Output the (x, y) coordinate of the center of the cell containing the given text.  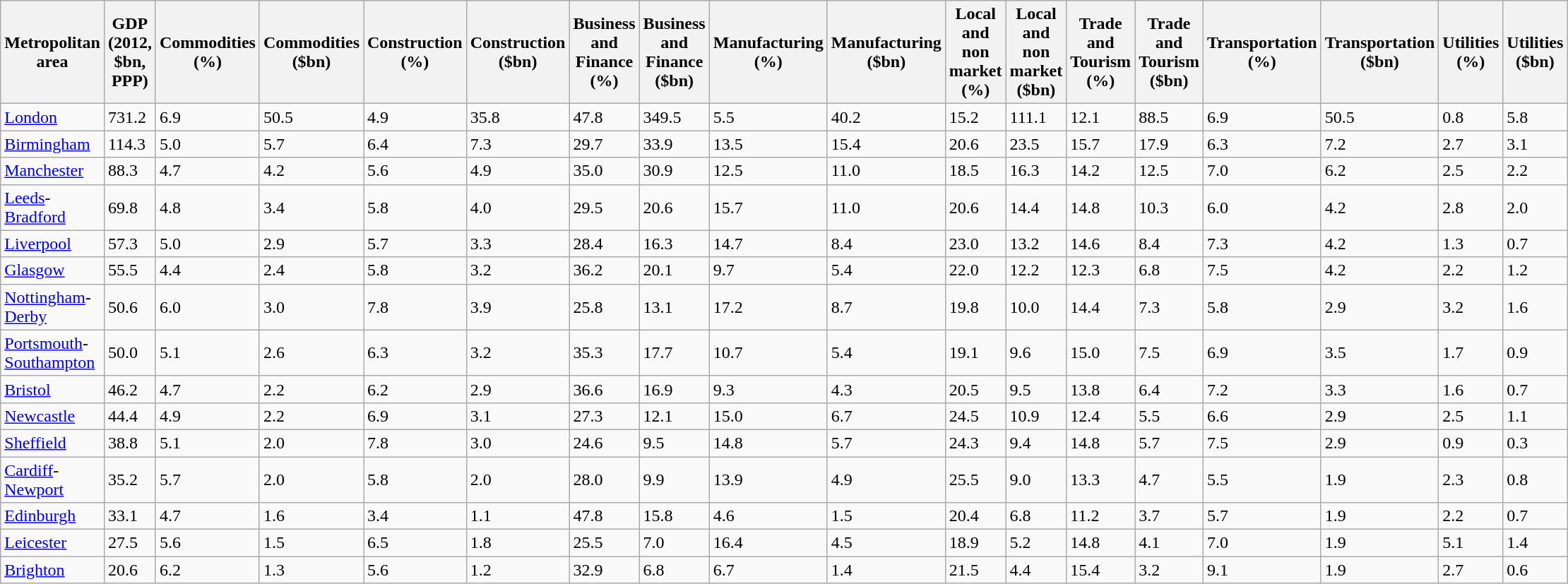
2.6 (311, 353)
6.6 (1261, 416)
Metropolitan area (52, 52)
10.3 (1170, 208)
4.8 (208, 208)
88.3 (130, 171)
Birmingham (52, 144)
4.3 (886, 389)
Cardiff-Newport (52, 479)
Manufacturing ($bn) (886, 52)
20.5 (975, 389)
15.8 (674, 516)
18.9 (975, 543)
13.9 (768, 479)
114.3 (130, 144)
Portsmouth-Southampton (52, 353)
13.1 (674, 306)
18.5 (975, 171)
44.4 (130, 416)
30.9 (674, 171)
10.0 (1036, 306)
21.5 (975, 570)
Business and Finance (%) (605, 52)
London (52, 117)
19.1 (975, 353)
Utilities (%) (1471, 52)
12.4 (1100, 416)
Business and Finance ($bn) (674, 52)
14.7 (768, 244)
10.7 (768, 353)
Liverpool (52, 244)
Edinburgh (52, 516)
349.5 (674, 117)
6.5 (415, 543)
13.8 (1100, 389)
9.4 (1036, 443)
17.2 (768, 306)
33.9 (674, 144)
35.2 (130, 479)
Bristol (52, 389)
2.8 (1471, 208)
50.6 (130, 306)
36.2 (605, 270)
38.8 (130, 443)
Trade and Tourism (%) (1100, 52)
24.6 (605, 443)
11.2 (1100, 516)
17.9 (1170, 144)
13.2 (1036, 244)
25.8 (605, 306)
23.5 (1036, 144)
Trade and Tourism ($bn) (1170, 52)
Local and non market ($bn) (1036, 52)
3.9 (518, 306)
10.9 (1036, 416)
Local and non market (%) (975, 52)
Manufacturing (%) (768, 52)
9.9 (674, 479)
9.7 (768, 270)
4.5 (886, 543)
4.0 (518, 208)
55.5 (130, 270)
0.6 (1536, 570)
28.0 (605, 479)
9.3 (768, 389)
35.8 (518, 117)
12.2 (1036, 270)
Construction (%) (415, 52)
36.6 (605, 389)
4.6 (768, 516)
Brighton (52, 570)
32.9 (605, 570)
Construction ($bn) (518, 52)
Transportation (%) (1261, 52)
731.2 (130, 117)
27.5 (130, 543)
35.0 (605, 171)
14.2 (1100, 171)
27.3 (605, 416)
Utilities ($bn) (1536, 52)
GDP (2012, $bn, PPP) (130, 52)
69.8 (130, 208)
9.0 (1036, 479)
5.2 (1036, 543)
24.5 (975, 416)
Newcastle (52, 416)
19.8 (975, 306)
88.5 (1170, 117)
2.4 (311, 270)
8.7 (886, 306)
16.4 (768, 543)
Transportation ($bn) (1380, 52)
13.5 (768, 144)
Nottingham-Derby (52, 306)
13.3 (1100, 479)
9.6 (1036, 353)
4.1 (1170, 543)
9.1 (1261, 570)
15.2 (975, 117)
12.3 (1100, 270)
0.3 (1536, 443)
50.0 (130, 353)
40.2 (886, 117)
1.7 (1471, 353)
29.7 (605, 144)
16.9 (674, 389)
3.7 (1170, 516)
33.1 (130, 516)
Leicester (52, 543)
57.3 (130, 244)
29.5 (605, 208)
Sheffield (52, 443)
3.5 (1380, 353)
28.4 (605, 244)
1.8 (518, 543)
Glasgow (52, 270)
24.3 (975, 443)
111.1 (1036, 117)
17.7 (674, 353)
46.2 (130, 389)
23.0 (975, 244)
Commodities ($bn) (311, 52)
14.6 (1100, 244)
35.3 (605, 353)
22.0 (975, 270)
Leeds-Bradford (52, 208)
20.1 (674, 270)
2.3 (1471, 479)
Manchester (52, 171)
Commodities (%) (208, 52)
20.4 (975, 516)
